Output the (x, y) coordinate of the center of the cell containing the given text.  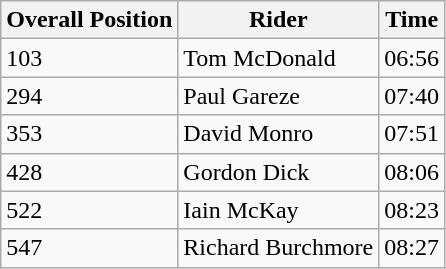
Iain McKay (278, 210)
103 (90, 58)
Tom McDonald (278, 58)
547 (90, 248)
Time (412, 20)
428 (90, 172)
353 (90, 134)
Gordon Dick (278, 172)
Paul Gareze (278, 96)
07:51 (412, 134)
08:06 (412, 172)
Overall Position (90, 20)
08:27 (412, 248)
David Monro (278, 134)
08:23 (412, 210)
Rider (278, 20)
Richard Burchmore (278, 248)
294 (90, 96)
06:56 (412, 58)
07:40 (412, 96)
522 (90, 210)
